Search for the cell housing the specified text and yield its [x, y] center coordinate. 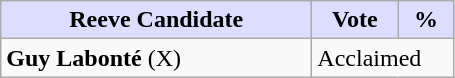
Vote [355, 20]
Guy Labonté (X) [156, 58]
% [426, 20]
Reeve Candidate [156, 20]
Acclaimed [383, 58]
